Identify which cell holds the provided text, then report its (X, Y) central coordinate. 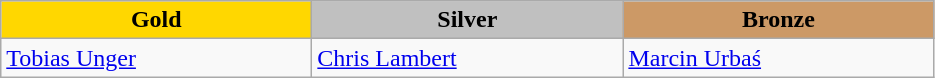
Gold (156, 20)
Bronze (778, 20)
Chris Lambert (468, 58)
Tobias Unger (156, 58)
Silver (468, 20)
Marcin Urbaś (778, 58)
